Find where the given text appears and provide that cell's center as [X, Y] coordinate. 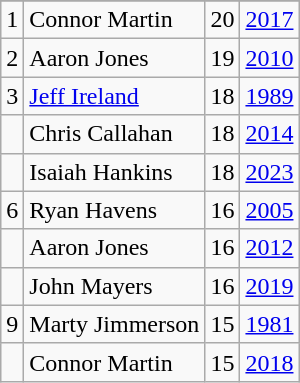
19 [222, 58]
2010 [270, 58]
1981 [270, 324]
Isaiah Hankins [114, 172]
John Mayers [114, 286]
Chris Callahan [114, 134]
2014 [270, 134]
1 [12, 20]
Ryan Havens [114, 210]
2005 [270, 210]
Marty Jimmerson [114, 324]
2 [12, 58]
Jeff Ireland [114, 96]
2017 [270, 20]
2019 [270, 286]
2018 [270, 362]
6 [12, 210]
20 [222, 20]
9 [12, 324]
1989 [270, 96]
2012 [270, 248]
2023 [270, 172]
3 [12, 96]
